Extract the [X, Y] coordinate from the center of the cell holding the provided text.  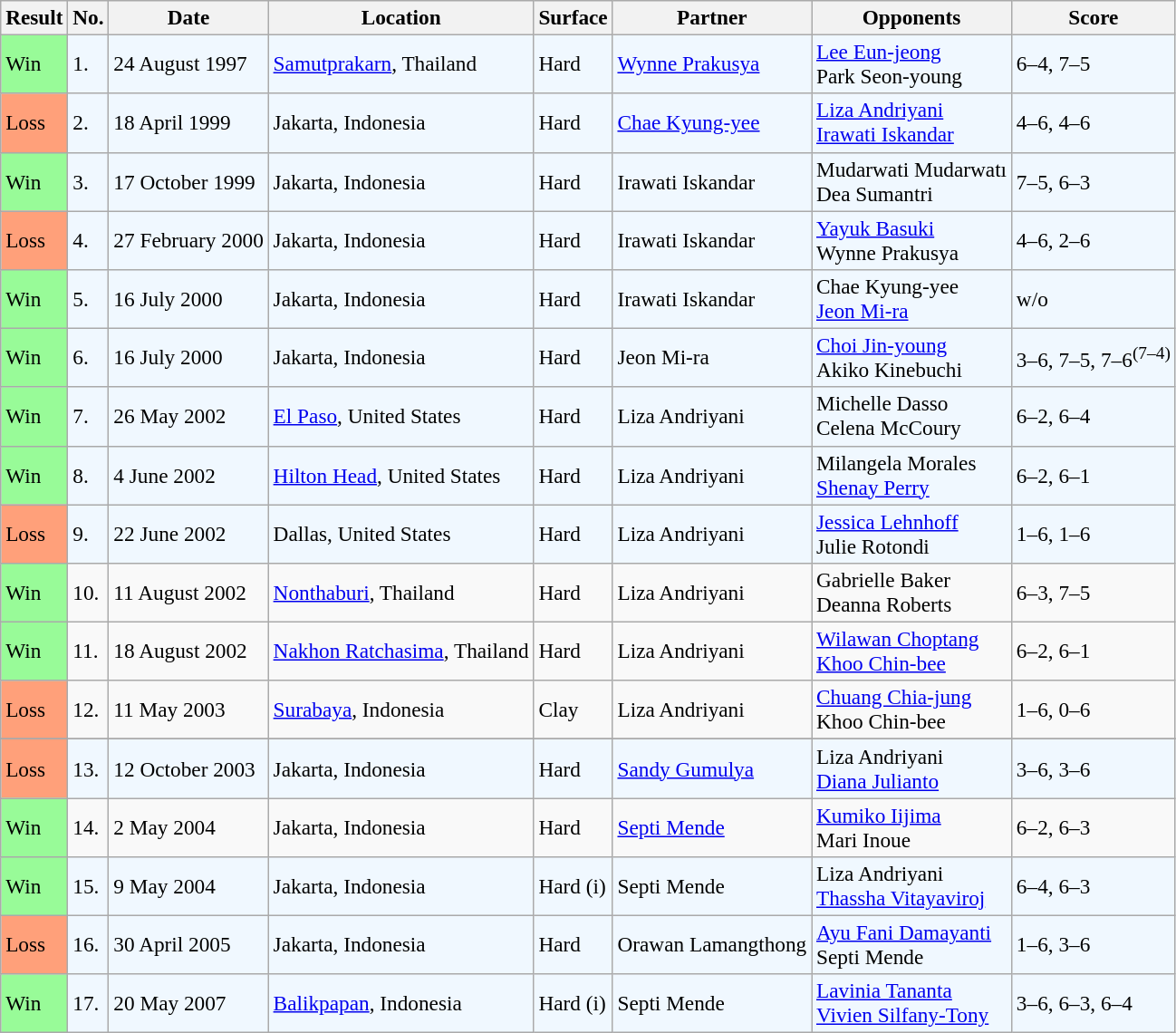
Partner [712, 17]
Opponents [911, 17]
18 April 1999 [188, 123]
11 May 2003 [188, 710]
6–4, 6–3 [1093, 886]
1–6, 3–6 [1093, 944]
16. [89, 944]
Chuang Chia-jung Khoo Chin-bee [911, 710]
Jeon Mi-ra [712, 357]
17 October 1999 [188, 181]
Yayuk Basuki Wynne Prakusya [911, 239]
Samutprakarn, Thailand [400, 63]
Chae Kyung-yee Jeon Mi-ra [911, 299]
6–2, 6–4 [1093, 417]
Liza Andriyani Irawati Iskandar [911, 123]
5. [89, 299]
Lavinia Tananta Vivien Silfany-Tony [911, 1004]
Gabrielle Baker Deanna Roberts [911, 593]
Kumiko Iijima Mari Inoue [911, 826]
26 May 2002 [188, 417]
2. [89, 123]
30 April 2005 [188, 944]
Jessica Lehnhoff Julie Rotondi [911, 533]
2 May 2004 [188, 826]
1. [89, 63]
Ayu Fani Damayanti Septi Mende [911, 944]
3–6, 3–6 [1093, 768]
Wilawan Choptang Khoo Chin-bee [911, 651]
14. [89, 826]
17. [89, 1004]
Surface [573, 17]
11 August 2002 [188, 593]
Score [1093, 17]
El Paso, United States [400, 417]
Mudarwati Mudarwatı Dea Sumantri [911, 181]
Location [400, 17]
4–6, 2–6 [1093, 239]
Balikpapan, Indonesia [400, 1004]
Orawan Lamangthong [712, 944]
6. [89, 357]
3–6, 6–3, 6–4 [1093, 1004]
13. [89, 768]
Sandy Gumulya [712, 768]
3–6, 7–5, 7–6(7–4) [1093, 357]
4. [89, 239]
12. [89, 710]
10. [89, 593]
3. [89, 181]
Date [188, 17]
Hilton Head, United States [400, 475]
6–2, 6–3 [1093, 826]
24 August 1997 [188, 63]
22 June 2002 [188, 533]
11. [89, 651]
Liza Andriyani Thassha Vitayaviroj [911, 886]
Clay [573, 710]
Wynne Prakusya [712, 63]
Choi Jin-young Akiko Kinebuchi [911, 357]
4 June 2002 [188, 475]
1–6, 0–6 [1093, 710]
Michelle Dasso Celena McCoury [911, 417]
Liza Andriyani Diana Julianto [911, 768]
Surabaya, Indonesia [400, 710]
9. [89, 533]
Lee Eun-jeong Park Seon-young [911, 63]
15. [89, 886]
4–6, 4–6 [1093, 123]
Nonthaburi, Thailand [400, 593]
27 February 2000 [188, 239]
Dallas, United States [400, 533]
9 May 2004 [188, 886]
18 August 2002 [188, 651]
Result [34, 17]
Nakhon Ratchasima, Thailand [400, 651]
Chae Kyung-yee [712, 123]
No. [89, 17]
6–4, 7–5 [1093, 63]
12 October 2003 [188, 768]
7–5, 6–3 [1093, 181]
8. [89, 475]
Milangela Morales Shenay Perry [911, 475]
1–6, 1–6 [1093, 533]
7. [89, 417]
6–3, 7–5 [1093, 593]
w/o [1093, 299]
20 May 2007 [188, 1004]
